Capture the cell that displays the provided text and extract its (x, y) central coordinate. 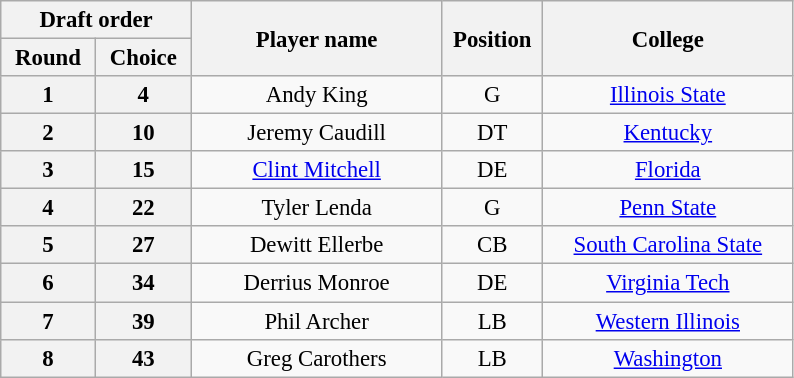
Penn State (668, 208)
39 (143, 321)
2 (48, 133)
Tyler Lenda (316, 208)
1 (48, 95)
Kentucky (668, 133)
DT (492, 133)
3 (48, 170)
Andy King (316, 95)
Dewitt Ellerbe (316, 245)
Florida (668, 170)
22 (143, 208)
Virginia Tech (668, 283)
CB (492, 245)
10 (143, 133)
6 (48, 283)
Player name (316, 38)
43 (143, 358)
Derrius Monroe (316, 283)
Position (492, 38)
27 (143, 245)
Illinois State (668, 95)
Draft order (96, 20)
College (668, 38)
15 (143, 170)
Round (48, 58)
Greg Carothers (316, 358)
Phil Archer (316, 321)
Jeremy Caudill (316, 133)
7 (48, 321)
Western Illinois (668, 321)
5 (48, 245)
8 (48, 358)
34 (143, 283)
South Carolina State (668, 245)
Washington (668, 358)
Clint Mitchell (316, 170)
Choice (143, 58)
